Identify which cell holds the provided text, then report its [x, y] central coordinate. 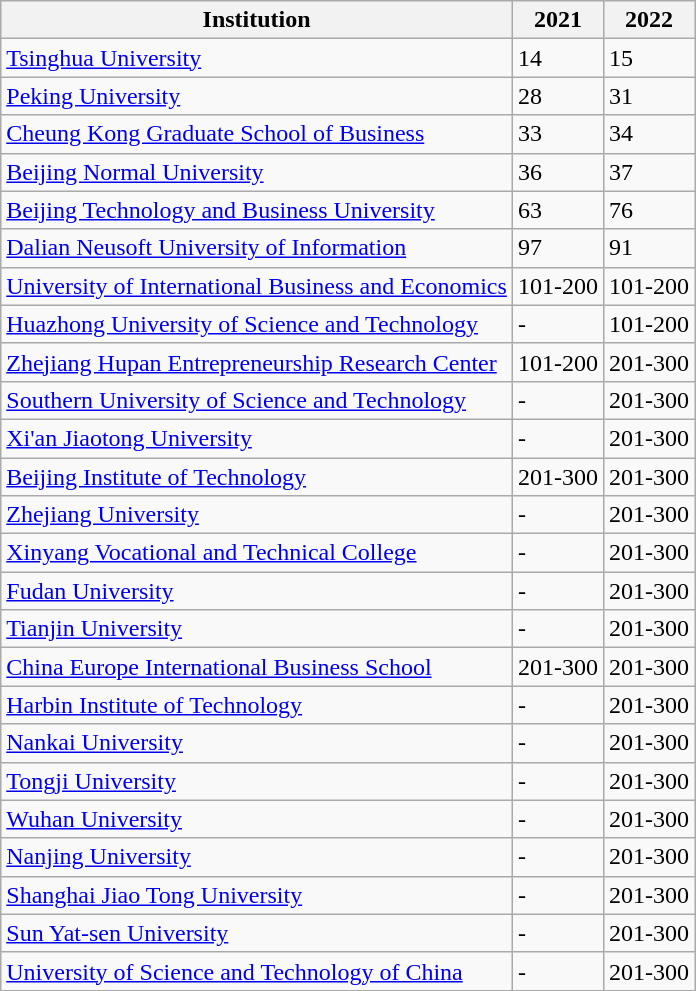
34 [648, 134]
Fudan University [257, 591]
Shanghai Jiao Tong University [257, 895]
28 [558, 96]
91 [648, 248]
University of International Business and Economics [257, 286]
Nankai University [257, 743]
97 [558, 248]
Xi'an Jiaotong University [257, 438]
Beijing Technology and Business University [257, 210]
Zhejiang University [257, 515]
33 [558, 134]
Wuhan University [257, 819]
Dalian Neusoft University of Information [257, 248]
Institution [257, 20]
15 [648, 58]
Harbin Institute of Technology [257, 705]
Nanjing University [257, 857]
Zhejiang Hupan Entrepreneurship Research Center [257, 362]
2022 [648, 20]
Cheung Kong Graduate School of Business [257, 134]
Peking University [257, 96]
31 [648, 96]
Sun Yat-sen University [257, 933]
Beijing Institute of Technology [257, 477]
University of Science and Technology of China [257, 971]
63 [558, 210]
2021 [558, 20]
Xinyang Vocational and Technical College [257, 553]
Tianjin University [257, 629]
Tsinghua University [257, 58]
Beijing Normal University [257, 172]
37 [648, 172]
36 [558, 172]
Tongji University [257, 781]
Southern University of Science and Technology [257, 400]
China Europe International Business School [257, 667]
Huazhong University of Science and Technology [257, 324]
76 [648, 210]
14 [558, 58]
